Scan for the cell matching the given text and deliver its [x, y] coordinate at center. 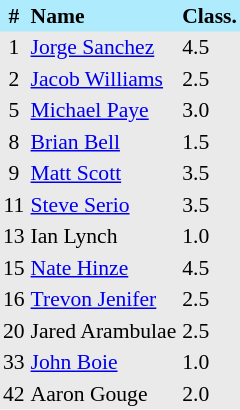
33 [14, 362]
2.0 [210, 394]
8 [14, 142]
16 [14, 300]
Class. [210, 16]
Ian Lynch [104, 236]
1.5 [210, 142]
Jacob Williams [104, 79]
42 [14, 394]
5 [14, 110]
Brian Bell [104, 142]
Trevon Jenifer [104, 300]
Michael Paye [104, 110]
11 [14, 205]
Name [104, 16]
Jared Arambulae [104, 331]
John Boie [104, 362]
9 [14, 174]
Nate Hinze [104, 268]
Matt Scott [104, 174]
13 [14, 236]
15 [14, 268]
2 [14, 79]
1 [14, 48]
Steve Serio [104, 205]
Jorge Sanchez [104, 48]
20 [14, 331]
3.0 [210, 110]
# [14, 16]
Aaron Gouge [104, 394]
